Pinpoint the cell where the given text exists, returning its [X, Y] midpoint coordinate. 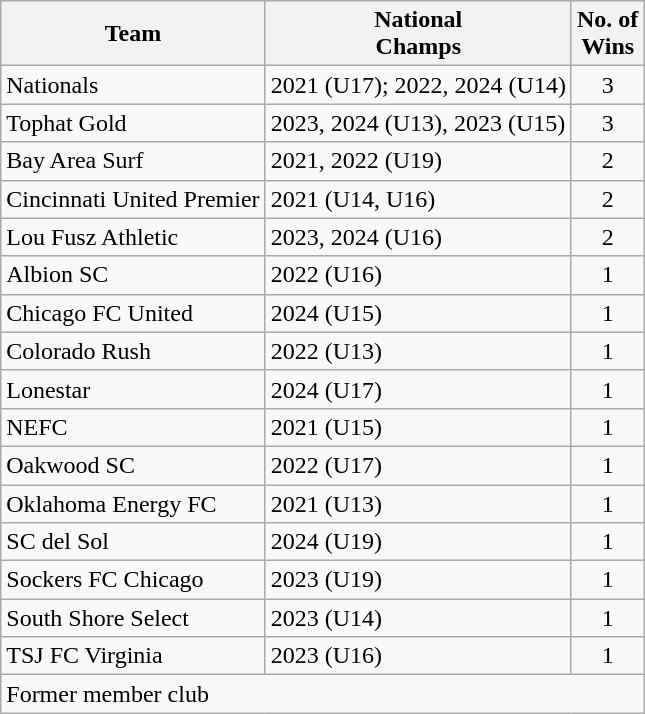
No. ofWins [607, 34]
2021 (U15) [418, 427]
Team [133, 34]
2022 (U16) [418, 275]
Sockers FC Chicago [133, 580]
NationalChamps [418, 34]
Chicago FC United [133, 313]
Colorado Rush [133, 351]
Nationals [133, 85]
2024 (U19) [418, 542]
Oklahoma Energy FC [133, 503]
South Shore Select [133, 618]
2022 (U17) [418, 465]
Albion SC [133, 275]
2023, 2024 (U16) [418, 237]
Tophat Gold [133, 123]
2024 (U17) [418, 389]
2021 (U14, U16) [418, 199]
2021 (U13) [418, 503]
SC del Sol [133, 542]
2023 (U16) [418, 656]
Bay Area Surf [133, 161]
Lou Fusz Athletic [133, 237]
2021, 2022 (U19) [418, 161]
Oakwood SC [133, 465]
2023 (U19) [418, 580]
2023 (U14) [418, 618]
Cincinnati United Premier [133, 199]
2022 (U13) [418, 351]
NEFC [133, 427]
2024 (U15) [418, 313]
2023, 2024 (U13), 2023 (U15) [418, 123]
TSJ FC Virginia [133, 656]
Former member club [322, 694]
2021 (U17); 2022, 2024 (U14) [418, 85]
Lonestar [133, 389]
